Pinpoint the cell where the given text exists, returning its [X, Y] midpoint coordinate. 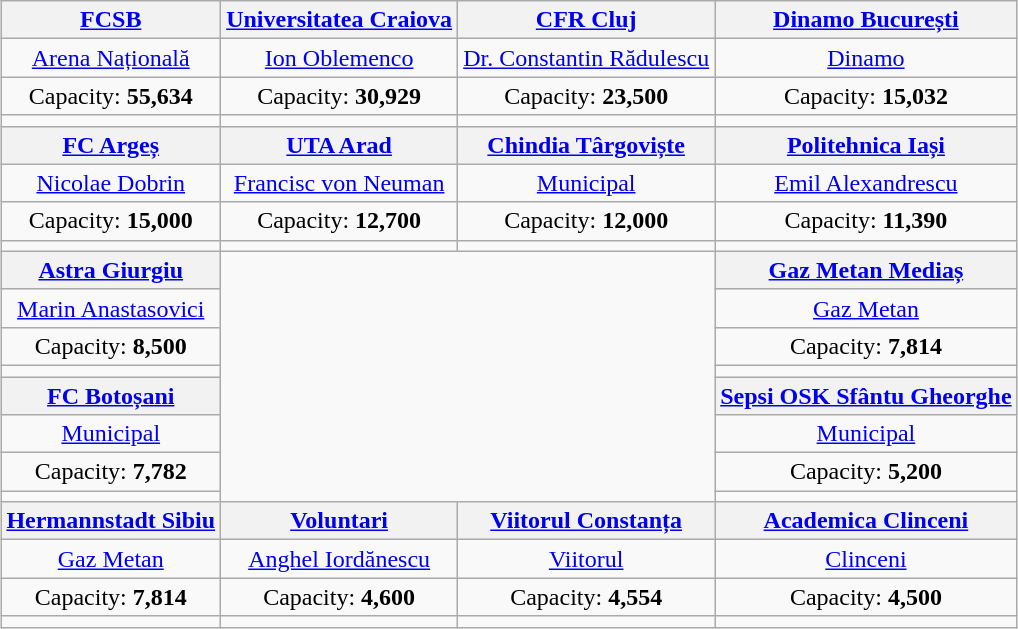
Sepsi OSK Sfântu Gheorghe [866, 395]
Universitatea Craiova [340, 20]
Dinamo [866, 58]
Viitorul Constanța [586, 521]
Astra Giurgiu [111, 270]
Emil Alexandrescu [866, 183]
Ion Oblemenco [340, 58]
Capacity: 15,000 [111, 221]
Arena Națională [111, 58]
Viitorul [586, 559]
Francisc von Neuman [340, 183]
Capacity: 4,600 [340, 597]
Gaz Metan Mediaș [866, 270]
FCSB [111, 20]
Dinamo București [866, 20]
Voluntari [340, 521]
Capacity: 55,634 [111, 96]
Capacity: 7,782 [111, 472]
FC Botoșani [111, 395]
Dr. Constantin Rădulescu [586, 58]
Capacity: 4,500 [866, 597]
Chindia Târgoviște [586, 145]
CFR Cluj [586, 20]
Capacity: 12,000 [586, 221]
Capacity: 4,554 [586, 597]
Hermannstadt Sibiu [111, 521]
Politehnica Iași [866, 145]
Capacity: 11,390 [866, 221]
UTA Arad [340, 145]
Capacity: 5,200 [866, 472]
Clinceni [866, 559]
Capacity: 15,032 [866, 96]
FC Argeș [111, 145]
Capacity: 23,500 [586, 96]
Marin Anastasovici [111, 308]
Capacity: 30,929 [340, 96]
Capacity: 12,700 [340, 221]
Nicolae Dobrin [111, 183]
Capacity: 8,500 [111, 346]
Anghel Iordănescu [340, 559]
Academica Clinceni [866, 521]
